Scan for the cell matching the given text and deliver its (X, Y) coordinate at center. 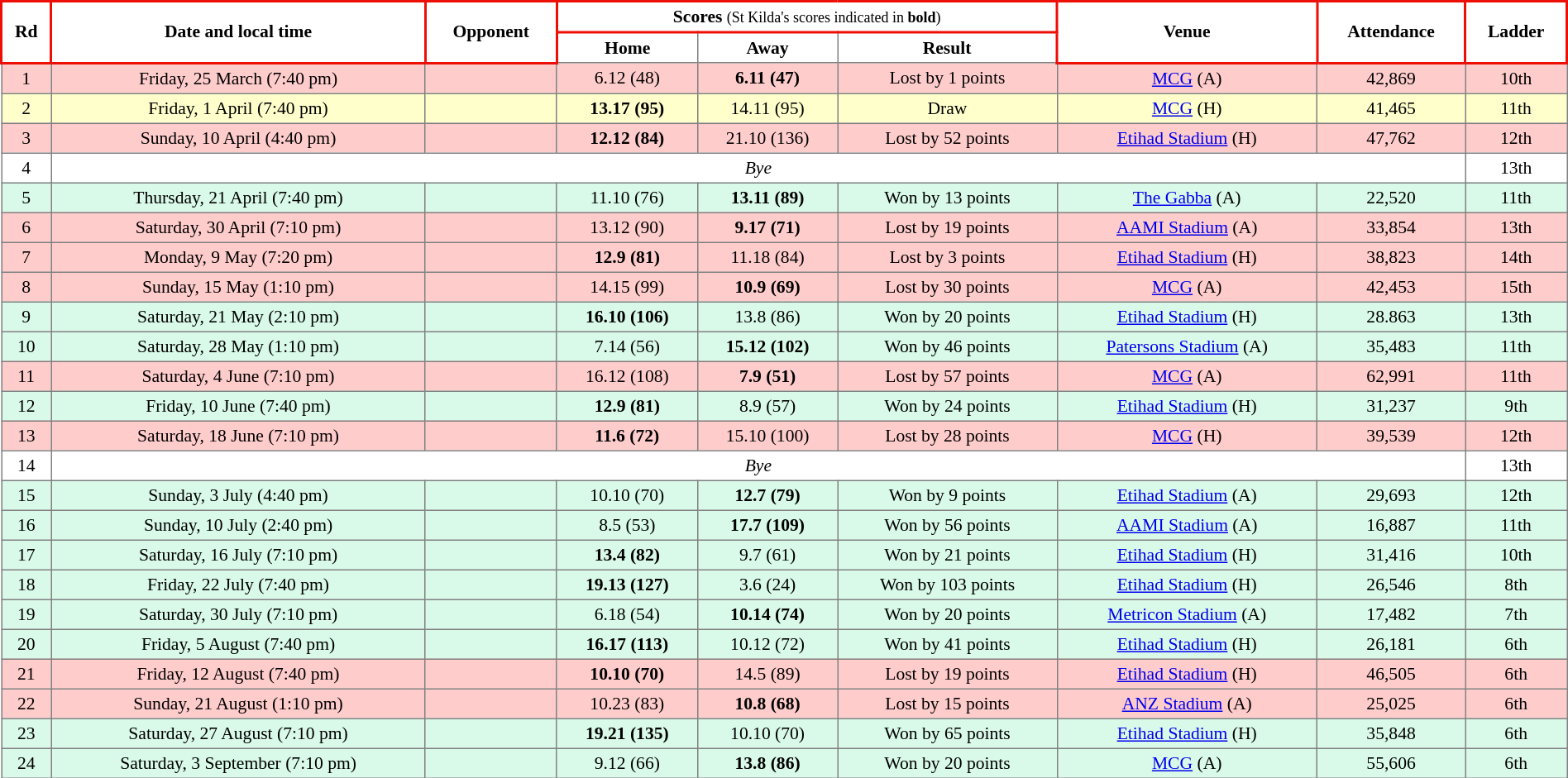
Saturday, 21 May (2:10 pm) (238, 316)
Won by 46 points (948, 346)
Etihad Stadium (A) (1187, 494)
13.12 (90) (627, 227)
10.8 (68) (767, 703)
2 (26, 107)
26,181 (1391, 643)
Sunday, 3 July (4:40 pm) (238, 494)
41,465 (1391, 107)
Saturday, 4 June (7:10 pm) (238, 375)
10.23 (83) (627, 703)
15 (26, 494)
3.6 (24) (767, 584)
Saturday, 16 July (7:10 pm) (238, 554)
15.10 (100) (767, 435)
22 (26, 703)
The Gabba (A) (1187, 197)
7th (1517, 613)
Saturday, 3 September (7:10 pm) (238, 762)
8.9 (57) (767, 405)
6.12 (48) (627, 78)
14.15 (99) (627, 286)
5 (26, 197)
26,546 (1391, 584)
14th (1517, 256)
Friday, 25 March (7:40 pm) (238, 78)
14.5 (89) (767, 673)
Lost by 52 points (948, 137)
9.7 (61) (767, 554)
11.18 (84) (767, 256)
17.7 (109) (767, 524)
Won by 9 points (948, 494)
8 (26, 286)
46,505 (1391, 673)
28.863 (1391, 316)
Lost by 15 points (948, 703)
Sunday, 21 August (1:10 pm) (238, 703)
Scores (St Kilda's scores indicated in bold) (807, 17)
Home (627, 48)
8.5 (53) (627, 524)
35,848 (1391, 733)
33,854 (1391, 227)
Saturday, 27 August (7:10 pm) (238, 733)
16,887 (1391, 524)
17 (26, 554)
7 (26, 256)
Friday, 5 August (7:40 pm) (238, 643)
Won by 65 points (948, 733)
21 (26, 673)
11 (26, 375)
Won by 21 points (948, 554)
Friday, 1 April (7:40 pm) (238, 107)
Lost by 30 points (948, 286)
9th (1517, 405)
Patersons Stadium (A) (1187, 346)
38,823 (1391, 256)
12.7 (79) (767, 494)
Sunday, 10 April (4:40 pm) (238, 137)
Thursday, 21 April (7:40 pm) (238, 197)
10 (26, 346)
19 (26, 613)
Rd (26, 32)
10.14 (74) (767, 613)
14 (26, 465)
42,453 (1391, 286)
13 (26, 435)
6.11 (47) (767, 78)
Date and local time (238, 32)
24 (26, 762)
Result (948, 48)
20 (26, 643)
Saturday, 28 May (1:10 pm) (238, 346)
22,520 (1391, 197)
16.12 (108) (627, 375)
Friday, 10 June (7:40 pm) (238, 405)
7.9 (51) (767, 375)
31,237 (1391, 405)
23 (26, 733)
6 (26, 227)
8th (1517, 584)
62,991 (1391, 375)
14.11 (95) (767, 107)
17,482 (1391, 613)
35,483 (1391, 346)
Won by 103 points (948, 584)
4 (26, 167)
16.10 (106) (627, 316)
31,416 (1391, 554)
Won by 24 points (948, 405)
Lost by 28 points (948, 435)
7.14 (56) (627, 346)
12.12 (84) (627, 137)
11.6 (72) (627, 435)
16.17 (113) (627, 643)
1 (26, 78)
10.12 (72) (767, 643)
10.9 (69) (767, 286)
9.17 (71) (767, 227)
11.10 (76) (627, 197)
Monday, 9 May (7:20 pm) (238, 256)
Friday, 22 July (7:40 pm) (238, 584)
19.13 (127) (627, 584)
Won by 56 points (948, 524)
Venue (1187, 32)
15.12 (102) (767, 346)
Lost by 57 points (948, 375)
Sunday, 15 May (1:10 pm) (238, 286)
ANZ Stadium (A) (1187, 703)
29,693 (1391, 494)
Away (767, 48)
Friday, 12 August (7:40 pm) (238, 673)
6.18 (54) (627, 613)
21.10 (136) (767, 137)
39,539 (1391, 435)
15th (1517, 286)
16 (26, 524)
Sunday, 10 July (2:40 pm) (238, 524)
47,762 (1391, 137)
9.12 (66) (627, 762)
9 (26, 316)
Draw (948, 107)
18 (26, 584)
3 (26, 137)
Attendance (1391, 32)
Saturday, 18 June (7:10 pm) (238, 435)
13.4 (82) (627, 554)
Saturday, 30 July (7:10 pm) (238, 613)
Metricon Stadium (A) (1187, 613)
Opponent (491, 32)
13.11 (89) (767, 197)
13.17 (95) (627, 107)
Lost by 1 points (948, 78)
42,869 (1391, 78)
55,606 (1391, 762)
19.21 (135) (627, 733)
12 (26, 405)
Won by 13 points (948, 197)
25,025 (1391, 703)
Won by 41 points (948, 643)
Lost by 3 points (948, 256)
Ladder (1517, 32)
Saturday, 30 April (7:10 pm) (238, 227)
